Return (X, Y) of the center of cell containing provided text 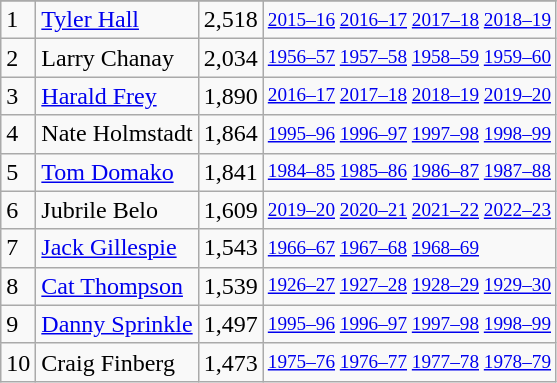
Tyler Hall (117, 20)
Jubrile Belo (117, 210)
6 (18, 210)
2,034 (230, 58)
8 (18, 286)
Craig Finberg (117, 362)
2,518 (230, 20)
Harald Frey (117, 96)
1984–85 1985–86 1986–87 1987–88 (409, 172)
Larry Chanay (117, 58)
1,890 (230, 96)
Cat Thompson (117, 286)
Nate Holmstadt (117, 134)
5 (18, 172)
Tom Domako (117, 172)
2015–16 2016–17 2017–18 2018–19 (409, 20)
2019–20 2020–21 2021–22 2022–23 (409, 210)
1,609 (230, 210)
1,543 (230, 248)
1 (18, 20)
2016–17 2017–18 2018–19 2019–20 (409, 96)
1956–57 1957–58 1958–59 1959–60 (409, 58)
2 (18, 58)
3 (18, 96)
1,473 (230, 362)
7 (18, 248)
1,864 (230, 134)
4 (18, 134)
1,497 (230, 324)
9 (18, 324)
1926–27 1927–28 1928–29 1929–30 (409, 286)
Danny Sprinkle (117, 324)
1975–76 1976–77 1977–78 1978–79 (409, 362)
1,841 (230, 172)
1,539 (230, 286)
10 (18, 362)
Jack Gillespie (117, 248)
1966–67 1967–68 1968–69 (409, 248)
